Pinpoint the cell where the given text exists, returning its (x, y) midpoint coordinate. 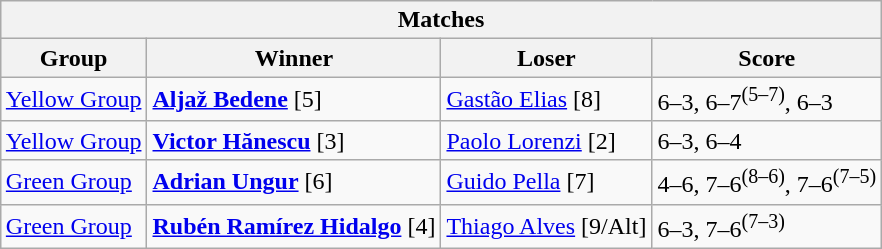
4–6, 7–6(8–6), 7–6(7–5) (767, 182)
Aljaž Bedene [5] (294, 100)
Guido Pella [7] (546, 182)
Paolo Lorenzi [2] (546, 140)
6–3, 6–7(5–7), 6–3 (767, 100)
6–3, 6–4 (767, 140)
Victor Hănescu [3] (294, 140)
6–3, 7–6(7–3) (767, 226)
Gastão Elias [8] (546, 100)
Rubén Ramírez Hidalgo [4] (294, 226)
Loser (546, 58)
Group (74, 58)
Thiago Alves [9/Alt] (546, 226)
Matches (440, 20)
Winner (294, 58)
Score (767, 58)
Adrian Ungur [6] (294, 182)
